Pinpoint the cell where the given text exists, returning its [X, Y] midpoint coordinate. 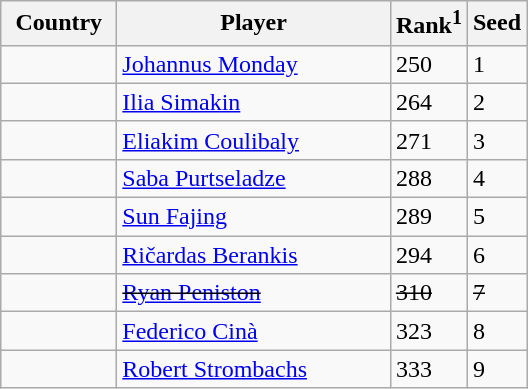
Ilia Simakin [254, 102]
9 [496, 369]
Sun Fajing [254, 217]
Ryan Peniston [254, 293]
323 [428, 331]
Country [59, 24]
Saba Purtseladze [254, 178]
264 [428, 102]
3 [496, 140]
Rank1 [428, 24]
2 [496, 102]
288 [428, 178]
Johannus Monday [254, 64]
Eliakim Coulibaly [254, 140]
Ričardas Berankis [254, 255]
1 [496, 64]
7 [496, 293]
250 [428, 64]
310 [428, 293]
4 [496, 178]
Seed [496, 24]
8 [496, 331]
271 [428, 140]
Player [254, 24]
294 [428, 255]
Robert Strombachs [254, 369]
5 [496, 217]
333 [428, 369]
6 [496, 255]
289 [428, 217]
Federico Cinà [254, 331]
